From the cell containing the given text, extract its center point as [X, Y] coordinate. 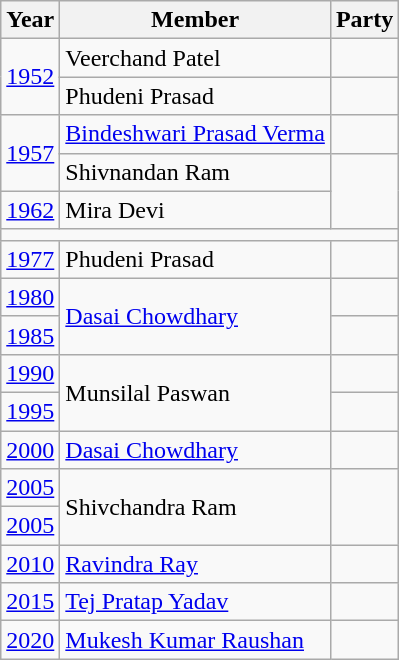
2010 [30, 564]
Veerchand Patel [196, 58]
1952 [30, 77]
1985 [30, 335]
1977 [30, 259]
1995 [30, 411]
Shivchandra Ram [196, 507]
Shivnandan Ram [196, 172]
Mira Devi [196, 210]
1957 [30, 153]
2000 [30, 449]
1990 [30, 373]
Year [30, 20]
Party [364, 20]
Tej Pratap Yadav [196, 602]
2015 [30, 602]
Member [196, 20]
1980 [30, 297]
2020 [30, 640]
Mukesh Kumar Raushan [196, 640]
Munsilal Paswan [196, 392]
Bindeshwari Prasad Verma [196, 134]
Ravindra Ray [196, 564]
1962 [30, 210]
